Locate the cell with the specified text and output its [X, Y] center coordinate. 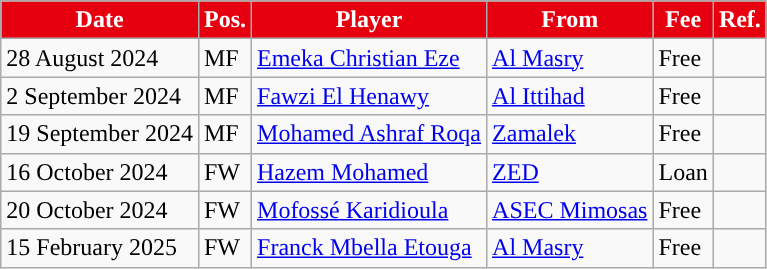
From [570, 20]
Fee [683, 20]
ZED [570, 172]
Hazem Mohamed [370, 172]
2 September 2024 [100, 96]
Mofossé Karidioula [370, 210]
20 October 2024 [100, 210]
Al Ittihad [570, 96]
Emeka Christian Eze [370, 58]
Fawzi El Henawy [370, 96]
Loan [683, 172]
19 September 2024 [100, 134]
Date [100, 20]
16 October 2024 [100, 172]
15 February 2025 [100, 248]
28 August 2024 [100, 58]
Pos. [224, 20]
ASEC Mimosas [570, 210]
Zamalek [570, 134]
Mohamed Ashraf Roqa [370, 134]
Ref. [740, 20]
Player [370, 20]
Franck Mbella Etouga [370, 248]
